Capture the cell that displays the provided text and extract its (X, Y) central coordinate. 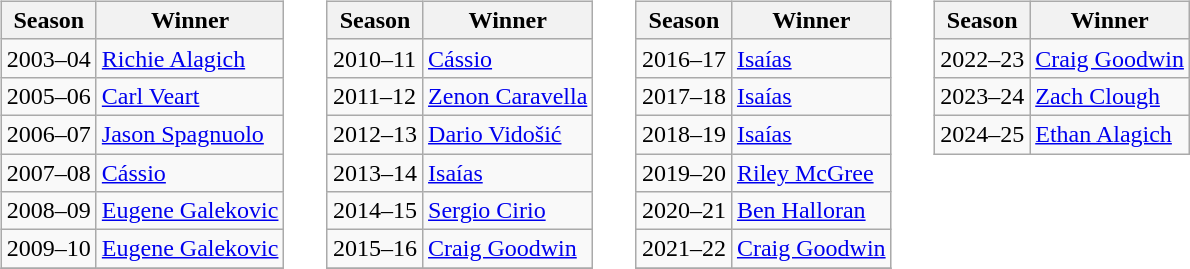
2017–18 (684, 96)
2003–04 (48, 58)
Riley McGree (811, 173)
Ethan Alagich (1110, 134)
Richie Alagich (190, 58)
Zach Clough (1110, 96)
Jason Spagnuolo (190, 134)
Zenon Caravella (508, 96)
2009–10 (48, 249)
2023–24 (982, 96)
2005–06 (48, 96)
2019–20 (684, 173)
2010–11 (374, 58)
2014–15 (374, 211)
2013–14 (374, 173)
2018–19 (684, 134)
2021–22 (684, 249)
2016–17 (684, 58)
2015–16 (374, 249)
2020–21 (684, 211)
Dario Vidošić (508, 134)
2007–08 (48, 173)
Ben Halloran (811, 211)
Carl Veart (190, 96)
Sergio Cirio (508, 211)
2008–09 (48, 211)
2006–07 (48, 134)
2012–13 (374, 134)
2011–12 (374, 96)
2022–23 (982, 58)
2024–25 (982, 134)
